Return [X, Y] of the center of cell containing provided text 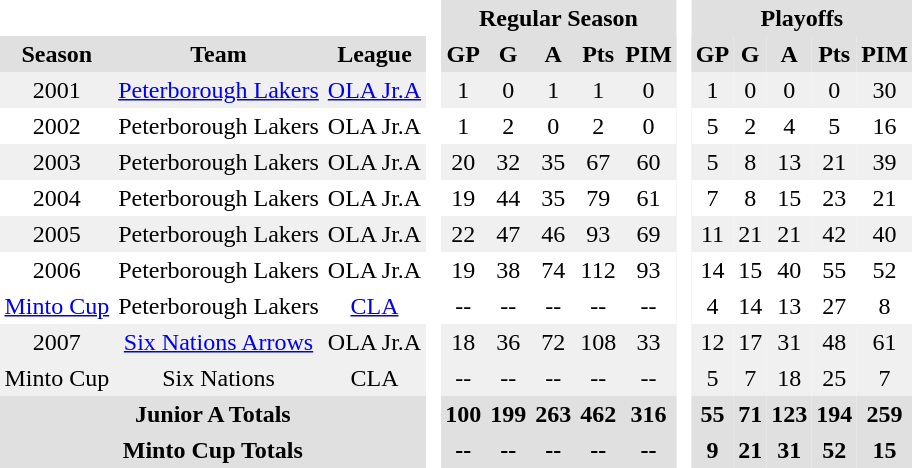
2005 [57, 234]
22 [464, 234]
33 [649, 342]
2006 [57, 270]
36 [508, 342]
462 [598, 414]
42 [834, 234]
123 [790, 414]
Team [219, 54]
2003 [57, 162]
61 [649, 198]
Six Nations Arrows [219, 342]
48 [834, 342]
263 [554, 414]
40 [790, 270]
11 [712, 234]
20 [464, 162]
17 [750, 342]
67 [598, 162]
Regular Season [559, 18]
79 [598, 198]
9 [712, 450]
12 [712, 342]
47 [508, 234]
Minto Cup Totals [213, 450]
2001 [57, 90]
316 [649, 414]
32 [508, 162]
69 [649, 234]
PIM [649, 54]
2004 [57, 198]
Playoffs [802, 18]
Six Nations [219, 378]
Season [57, 54]
74 [554, 270]
2002 [57, 126]
23 [834, 198]
108 [598, 342]
199 [508, 414]
44 [508, 198]
46 [554, 234]
71 [750, 414]
2007 [57, 342]
League [374, 54]
194 [834, 414]
52 [834, 450]
112 [598, 270]
38 [508, 270]
27 [834, 306]
60 [649, 162]
100 [464, 414]
72 [554, 342]
Junior A Totals [213, 414]
25 [834, 378]
